Output the (X, Y) coordinate of the center of the cell containing the given text.  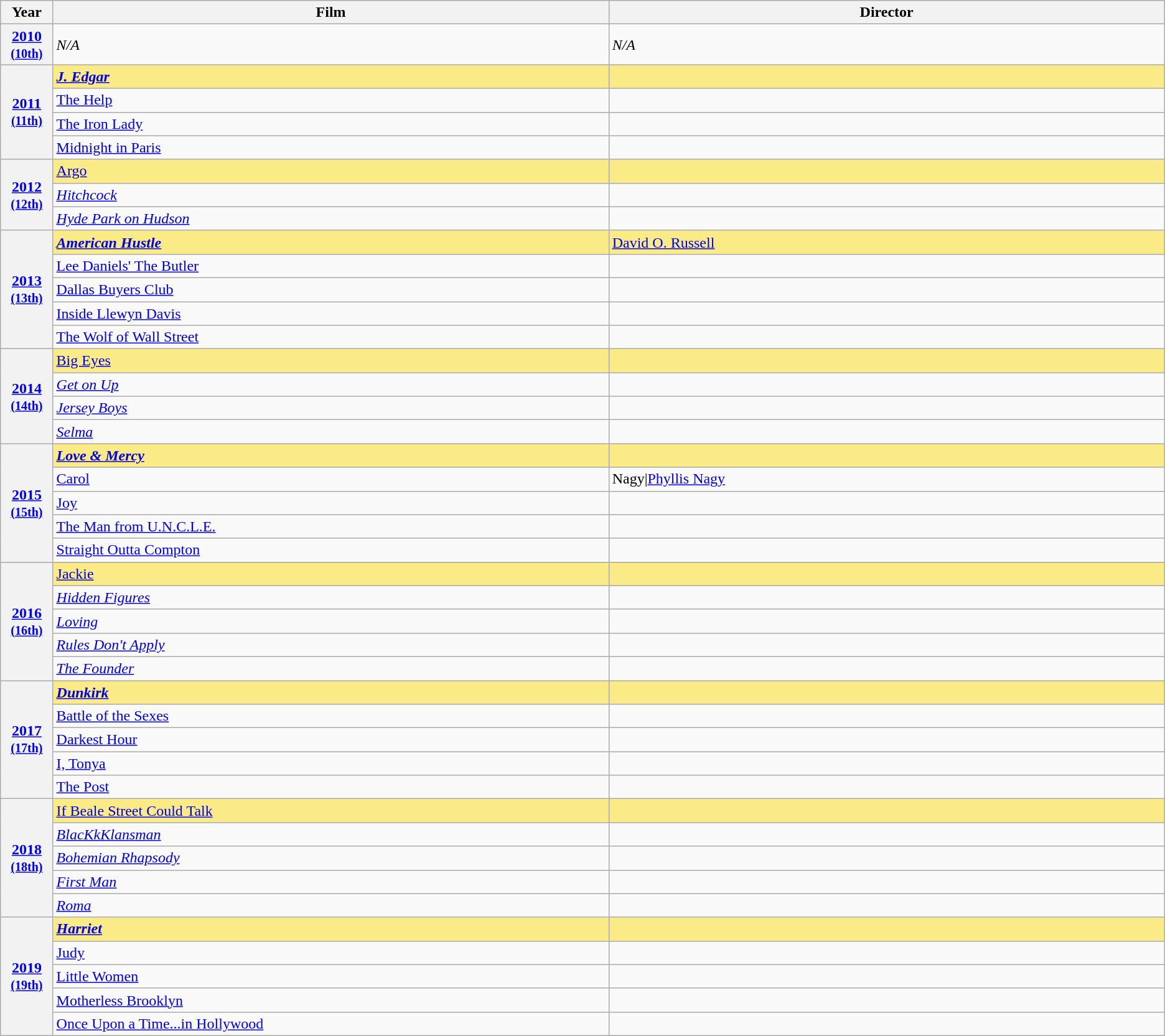
Dunkirk (331, 693)
Nagy|Phyllis Nagy (886, 479)
Motherless Brooklyn (331, 1000)
Hitchcock (331, 195)
Jersey Boys (331, 408)
Judy (331, 953)
Lee Daniels' The Butler (331, 266)
2012(12th) (27, 195)
Midnight in Paris (331, 147)
American Hustle (331, 242)
Big Eyes (331, 361)
2015(15th) (27, 503)
2016(16th) (27, 621)
First Man (331, 882)
2010(10th) (27, 45)
Carol (331, 479)
Love & Mercy (331, 455)
The Wolf of Wall Street (331, 337)
J. Edgar (331, 77)
Year (27, 12)
Darkest Hour (331, 740)
The Man from U.N.C.L.E. (331, 526)
Hyde Park on Hudson (331, 218)
BlacKkKlansman (331, 834)
2011(11th) (27, 112)
David O. Russell (886, 242)
The Post (331, 787)
Hidden Figures (331, 597)
Joy (331, 503)
Harriet (331, 929)
Inside Llewyn Davis (331, 313)
I, Tonya (331, 763)
Dallas Buyers Club (331, 289)
2017(17th) (27, 740)
Battle of the Sexes (331, 716)
The Help (331, 100)
Rules Don't Apply (331, 645)
Straight Outta Compton (331, 550)
Selma (331, 432)
The Founder (331, 668)
The Iron Lady (331, 124)
Roma (331, 905)
Little Women (331, 976)
Director (886, 12)
If Beale Street Could Talk (331, 811)
Bohemian Rhapsody (331, 858)
2014(14th) (27, 396)
Once Upon a Time...in Hollywood (331, 1024)
Argo (331, 171)
Loving (331, 621)
2018(18th) (27, 858)
Film (331, 12)
2013(13th) (27, 289)
Jackie (331, 574)
Get on Up (331, 385)
2019(19th) (27, 976)
